Identify which cell holds the provided text, then report its (X, Y) central coordinate. 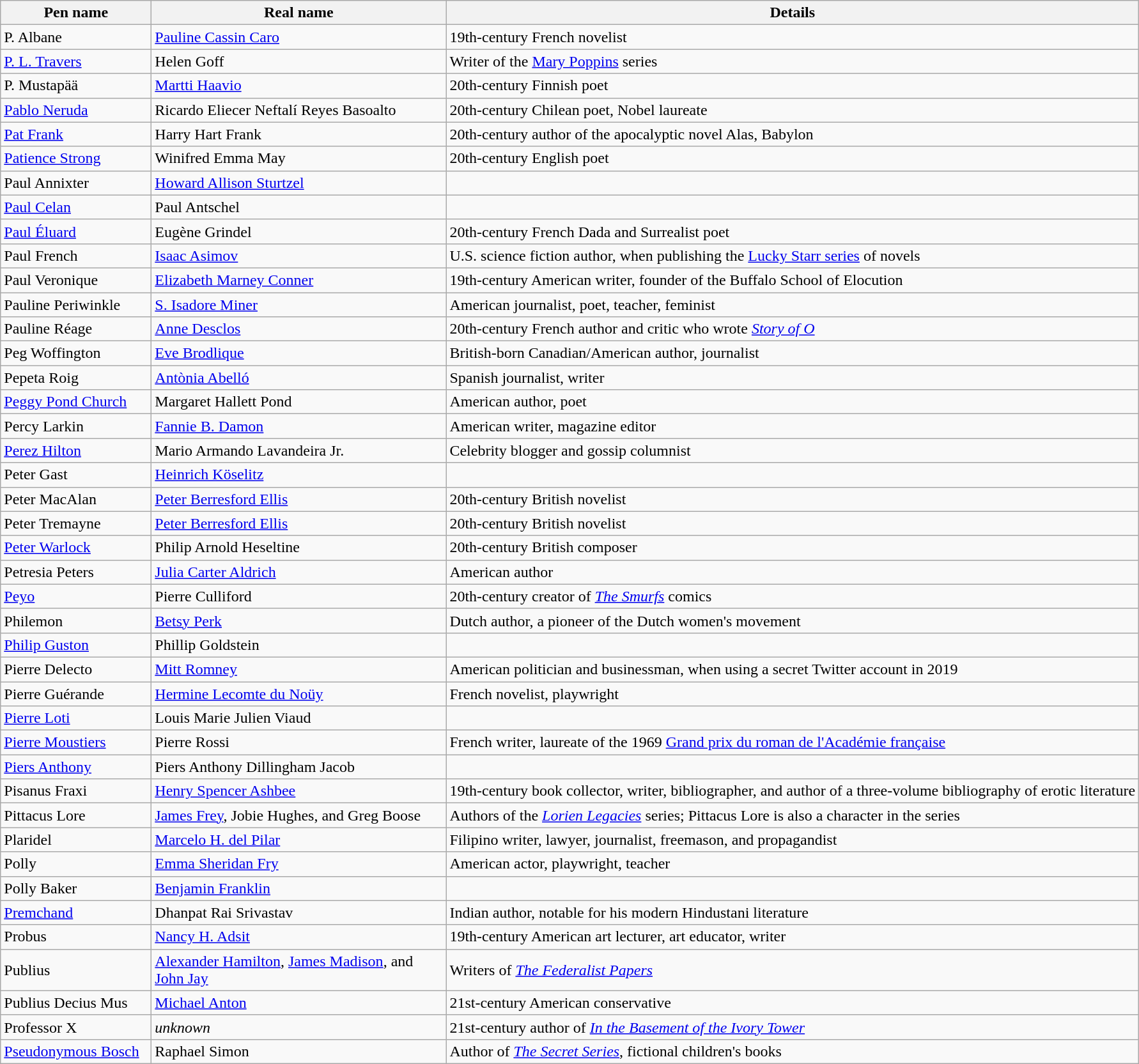
Paul French (76, 256)
Pierre Loti (76, 718)
Pierre Moustiers (76, 743)
Spanish journalist, writer (793, 378)
British-born Canadian/American author, journalist (793, 353)
Henry Spencer Ashbee (299, 791)
Peter Tremayne (76, 523)
Eugène Grindel (299, 231)
American actor, playwright, teacher (793, 864)
Plaridel (76, 840)
Heinrich Köselitz (299, 475)
20th-century author of the apocalyptic novel Alas, Babylon (793, 134)
French novelist, playwright (793, 693)
20th-century Chilean poet, Nobel laureate (793, 110)
Pierre Culliford (299, 596)
Benjamin Franklin (299, 888)
20th-century Finnish poet (793, 86)
20th-century English poet (793, 158)
Julia Carter Aldrich (299, 572)
unknown (299, 1027)
U.S. science fiction author, when publishing the Lucky Starr series of novels (793, 256)
Pseudonymous Bosch (76, 1051)
Martti Haavio (299, 86)
Pierre Guérande (76, 693)
Nancy H. Adsit (299, 937)
American author (793, 572)
Winifred Emma May (299, 158)
Hermine Lecomte du Noüy (299, 693)
Paul Antschel (299, 207)
Pablo Neruda (76, 110)
Paul Celan (76, 207)
American journalist, poet, teacher, feminist (793, 305)
Emma Sheridan Fry (299, 864)
Peter MacAlan (76, 499)
Petresia Peters (76, 572)
Harry Hart Frank (299, 134)
Louis Marie Julien Viaud (299, 718)
Betsy Perk (299, 621)
Paul Éluard (76, 231)
Ricardo Eliecer Neftalí Reyes Basoalto (299, 110)
Mitt Romney (299, 669)
Antònia Abelló (299, 378)
Pauline Cassin Caro (299, 37)
Pauline Réage (76, 329)
19th-century book collector, writer, bibliographer, and author of a three-volume bibliography of erotic literature (793, 791)
Publius Decius Mus (76, 1003)
S. Isadore Miner (299, 305)
Philemon (76, 621)
Details (793, 13)
20th-century British composer (793, 548)
Raphael Simon (299, 1051)
Howard Allison Sturtzel (299, 183)
Probus (76, 937)
Mario Armando Lavandeira Jr. (299, 451)
Writer of the Mary Poppins series (793, 61)
20th-century creator of The Smurfs comics (793, 596)
Publius (76, 970)
Fannie B. Damon (299, 426)
Isaac Asimov (299, 256)
21st-century American conservative (793, 1003)
Celebrity blogger and gossip columnist (793, 451)
Percy Larkin (76, 426)
American author, poet (793, 402)
Pat Frank (76, 134)
Peter Gast (76, 475)
Author of The Secret Series, fictional children's books (793, 1051)
Dhanpat Rai Srivastav (299, 913)
Phillip Goldstein (299, 645)
Paul Veronique (76, 280)
Pierre Rossi (299, 743)
Polly (76, 864)
Marcelo H. del Pilar (299, 840)
Dutch author, a pioneer of the Dutch women's movement (793, 621)
20th-century French Dada and Surrealist poet (793, 231)
French writer, laureate of the 1969 Grand prix du roman de l'Académie française (793, 743)
Eve Brodlique (299, 353)
19th-century French novelist (793, 37)
P. Albane (76, 37)
American politician and businessman, when using a secret Twitter account in 2019 (793, 669)
Elizabeth Marney Conner (299, 280)
Philip Arnold Heseltine (299, 548)
Pauline Periwinkle (76, 305)
P. L. Travers (76, 61)
American writer, magazine editor (793, 426)
Helen Goff (299, 61)
Peg Woffington (76, 353)
Peggy Pond Church (76, 402)
Writers of The Federalist Papers (793, 970)
Pierre Delecto (76, 669)
Pepeta Roig (76, 378)
Real name (299, 13)
James Frey, Jobie Hughes, and Greg Boose (299, 815)
Perez Hilton (76, 451)
P. Mustapää (76, 86)
Margaret Hallett Pond (299, 402)
Indian author, notable for his modern Hindustani literature (793, 913)
Pen name (76, 13)
Paul Annixter (76, 183)
Premchand (76, 913)
Piers Anthony (76, 767)
Philip Guston (76, 645)
Pisanus Fraxi (76, 791)
Peyo (76, 596)
Filipino writer, lawyer, journalist, freemason, and propagandist (793, 840)
Alexander Hamilton, James Madison, and John Jay (299, 970)
Professor X (76, 1027)
20th-century French author and critic who wrote Story of O (793, 329)
Authors of the Lorien Legacies series; Pittacus Lore is also a character in the series (793, 815)
21st-century author of In the Basement of the Ivory Tower (793, 1027)
19th-century American art lecturer, art educator, writer (793, 937)
Peter Warlock (76, 548)
Piers Anthony Dillingham Jacob (299, 767)
Michael Anton (299, 1003)
Anne Desclos (299, 329)
Pittacus Lore (76, 815)
Polly Baker (76, 888)
Patience Strong (76, 158)
19th-century American writer, founder of the Buffalo School of Elocution (793, 280)
